Return [x, y] of the center of cell containing provided text 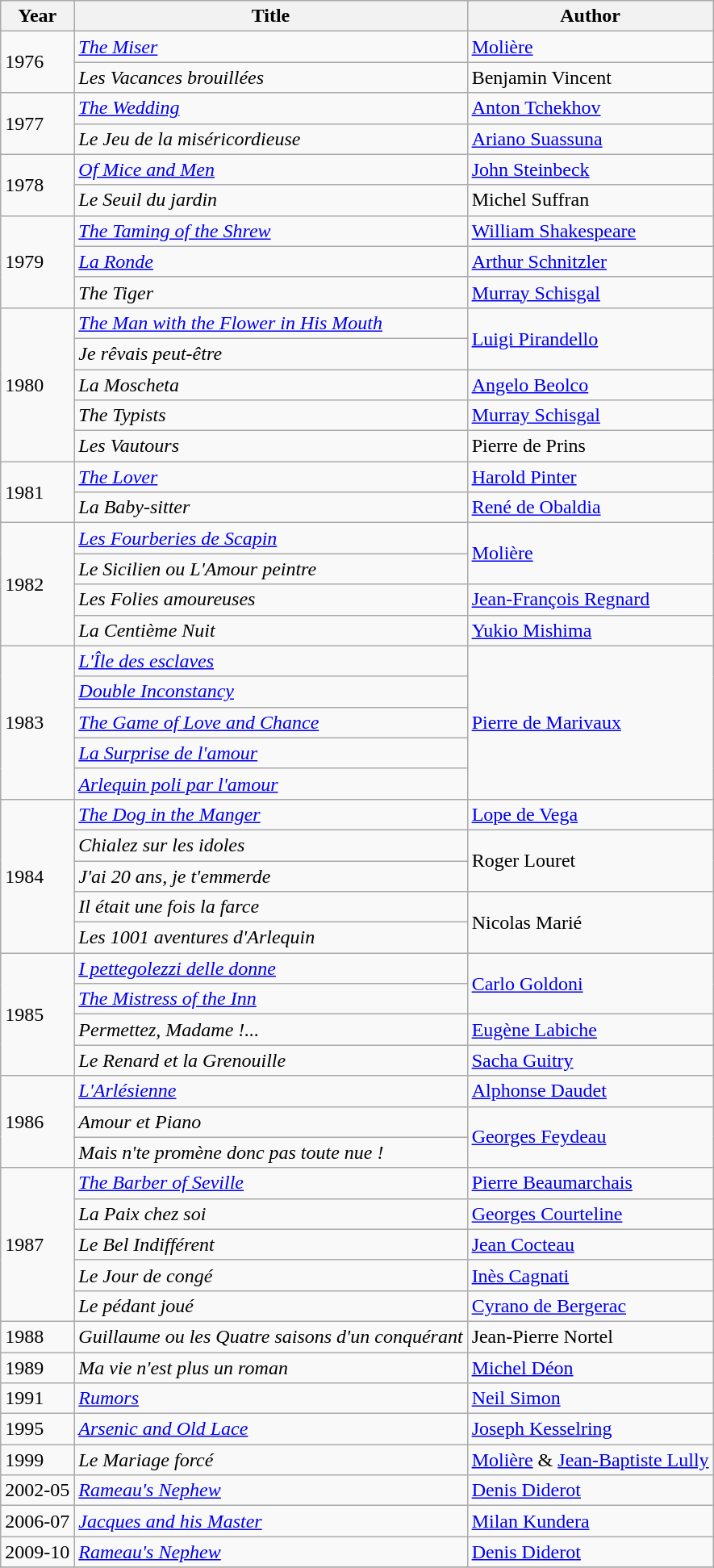
1999 [37, 1460]
1976 [37, 62]
Les Fourberies de Scapin [271, 538]
2009-10 [37, 1552]
The Wedding [271, 108]
Joseph Kesselring [591, 1429]
Anton Tchekhov [591, 108]
Les 1001 aventures d'Arlequin [271, 938]
Michel Déon [591, 1368]
1979 [37, 261]
L'Arlésienne [271, 1091]
Double Inconstancy [271, 692]
Rumors [271, 1399]
John Steinbeck [591, 169]
Jean Cocteau [591, 1244]
Lope de Vega [591, 814]
The Typists [271, 416]
Le Seuil du jardin [271, 200]
Guillaume ou les Quatre saisons d'un conquérant [271, 1336]
Cyrano de Bergerac [591, 1306]
Je rêvais peut-être [271, 353]
Alphonse Daudet [591, 1091]
Le Jour de congé [271, 1275]
1978 [37, 185]
La Centième Nuit [271, 630]
La Paix chez soi [271, 1214]
1989 [37, 1368]
1995 [37, 1429]
Carlo Goldoni [591, 984]
Georges Courteline [591, 1214]
Neil Simon [591, 1399]
Benjamin Vincent [591, 77]
William Shakespeare [591, 231]
Permettez, Madame !... [271, 1030]
Angelo Beolco [591, 385]
1982 [37, 584]
Author [591, 16]
Harold Pinter [591, 477]
Milan Kundera [591, 1521]
Arthur Schnitzler [591, 261]
Yukio Mishima [591, 630]
Le Jeu de la miséricordieuse [271, 139]
Mais n'te promène donc pas toute nue ! [271, 1152]
Pierre Beaumarchais [591, 1183]
La Moscheta [271, 385]
Arsenic and Old Lace [271, 1429]
Luigi Pirandello [591, 338]
La Baby-sitter [271, 508]
J'ai 20 ans, je t'emmerde [271, 876]
Michel Suffran [591, 200]
Title [271, 16]
The Lover [271, 477]
1991 [37, 1399]
Le Mariage forcé [271, 1460]
Jacques and his Master [271, 1521]
Les Folies amoureuses [271, 600]
1988 [37, 1336]
Le Bel Indifférent [271, 1244]
La Surprise de l'amour [271, 753]
Ma vie n'est plus un roman [271, 1368]
1986 [37, 1122]
Il était une fois la farce [271, 907]
Nicolas Marié [591, 922]
The Tiger [271, 292]
1983 [37, 722]
2002-05 [37, 1491]
La Ronde [271, 261]
The Dog in the Manger [271, 814]
L'Île des esclaves [271, 661]
Pierre de Prins [591, 446]
Molière & Jean-Baptiste Lully [591, 1460]
1985 [37, 1014]
Le pédant joué [271, 1306]
Eugène Labiche [591, 1030]
1984 [37, 876]
Le Renard et la Grenouille [271, 1060]
1977 [37, 123]
The Miser [271, 47]
René de Obaldia [591, 508]
Georges Feydeau [591, 1137]
Year [37, 16]
Amour et Piano [271, 1122]
1981 [37, 492]
Roger Louret [591, 860]
I pettegolezzi delle donne [271, 968]
Les Vautours [271, 446]
The Mistress of the Inn [271, 999]
Sacha Guitry [591, 1060]
Jean-Pierre Nortel [591, 1336]
The Man with the Flower in His Mouth [271, 323]
Inès Cagnati [591, 1275]
The Game of Love and Chance [271, 722]
Of Mice and Men [271, 169]
Les Vacances brouillées [271, 77]
Chialez sur les idoles [271, 845]
Le Sicilien ou L'Amour peintre [271, 569]
Arlequin poli par l'amour [271, 784]
1980 [37, 384]
The Barber of Seville [271, 1183]
Pierre de Marivaux [591, 722]
Jean-François Regnard [591, 600]
1987 [37, 1244]
2006-07 [37, 1521]
The Taming of the Shrew [271, 231]
Ariano Suassuna [591, 139]
